Return (X, Y) of the center of cell containing provided text 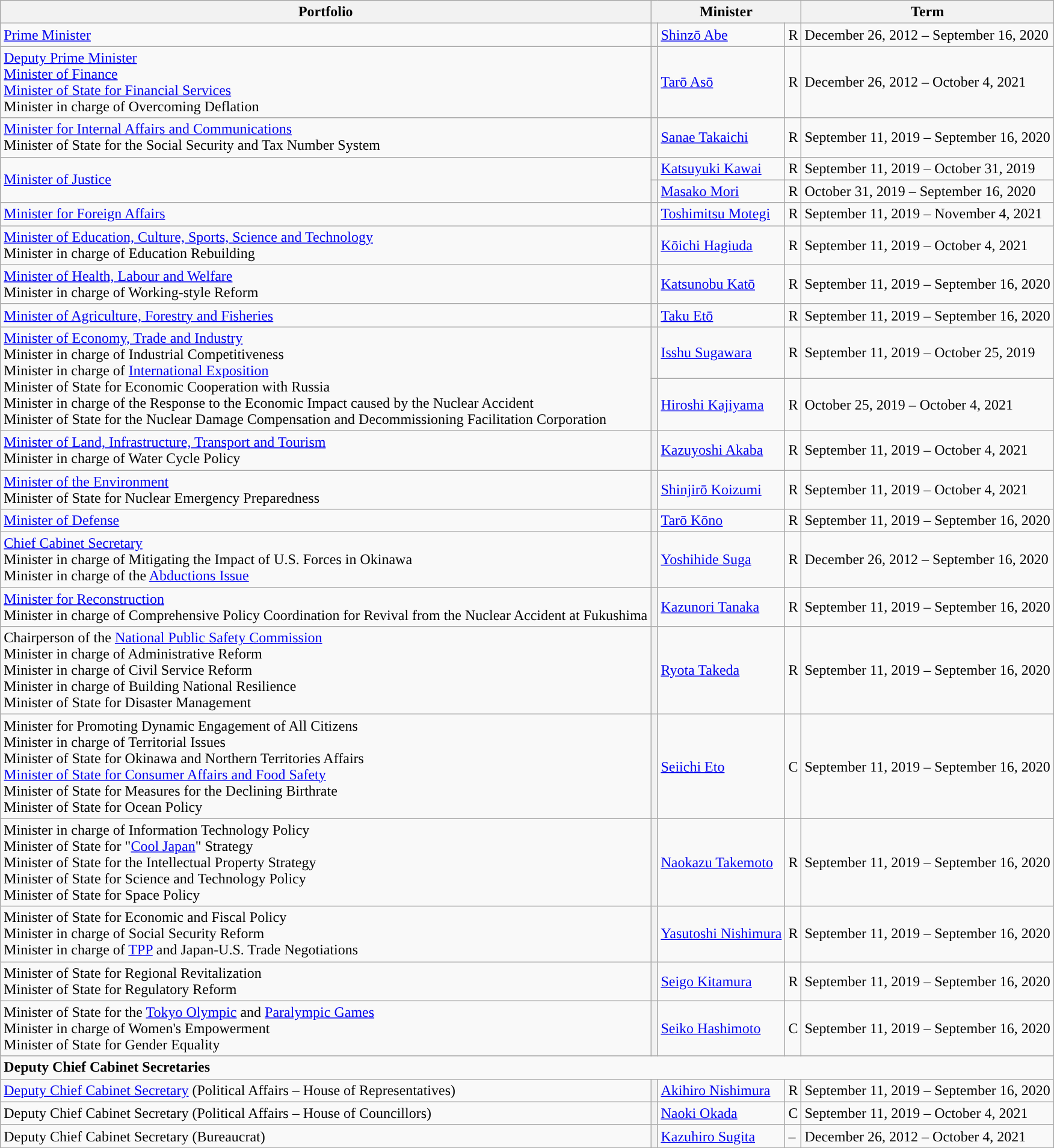
Minister of Defense (326, 521)
Tarō Asō (721, 82)
Shinjirō Koizumi (721, 490)
Chief Cabinet SecretaryMinister in charge of Mitigating the Impact of U.S. Forces in OkinawaMinister in charge of the Abductions Issue (326, 560)
Masako Mori (721, 191)
Katsunobu Katō (721, 284)
Kazuyoshi Akaba (721, 450)
Minister of Agriculture, Forestry and Fisheries (326, 315)
Yoshihide Suga (721, 560)
Seigo Kitamura (721, 981)
September 11, 2019 – October 31, 2019 (928, 168)
Minister of Health, Labour and WelfareMinister in charge of Working-style Reform (326, 284)
Toshimitsu Motegi (721, 214)
October 25, 2019 – October 4, 2021 (928, 405)
Katsuyuki Kawai (721, 168)
Minister for Internal Affairs and CommunicationsMinister of State for the Social Security and Tax Number System (326, 137)
Akihiro Nishimura (721, 1090)
Tarō Kōno (721, 521)
Shinzō Abe (721, 35)
Minister (726, 12)
Portfolio (326, 12)
September 11, 2019 – October 25, 2019 (928, 352)
September 11, 2019 – November 4, 2021 (928, 214)
Ryota Takeda (721, 671)
Minister for ReconstructionMinister in charge of Comprehensive Policy Coordination for Revival from the Nuclear Accident at Fukushima (326, 607)
Minister of State for the Tokyo Olympic and Paralympic GamesMinister in charge of Women's EmpowermentMinister of State for Gender Equality (326, 1028)
Seiichi Eto (721, 766)
Naokazu Takemoto (721, 862)
Prime Minister (326, 35)
Deputy Chief Cabinet Secretary (Political Affairs – House of Representatives) (326, 1090)
Taku Etō (721, 315)
Minister for Foreign Affairs (326, 214)
Kazunori Tanaka (721, 607)
Isshu Sugawara (721, 352)
Seiko Hashimoto (721, 1028)
Minister of State for Regional RevitalizationMinister of State for Regulatory Reform (326, 981)
Minister of Justice (326, 180)
Minister of Land, Infrastructure, Transport and TourismMinister in charge of Water Cycle Policy (326, 450)
Deputy Prime MinisterMinister of FinanceMinister of State for Financial ServicesMinister in charge of Overcoming Deflation (326, 82)
Sanae Takaichi (721, 137)
Minister of Education, Culture, Sports, Science and TechnologyMinister in charge of Education Rebuilding (326, 245)
Hiroshi Kajiyama (721, 405)
Kōichi Hagiuda (721, 245)
Yasutoshi Nishimura (721, 934)
Minister of the EnvironmentMinister of State for Nuclear Emergency Preparedness (326, 490)
Deputy Chief Cabinet Secretary (Bureaucrat) (326, 1136)
– (793, 1136)
Term (928, 12)
Deputy Chief Cabinet Secretaries (527, 1067)
Kazuhiro Sugita (721, 1136)
Naoki Okada (721, 1113)
October 31, 2019 – September 16, 2020 (928, 191)
Deputy Chief Cabinet Secretary (Political Affairs – House of Councillors) (326, 1113)
